Identify which cell holds the provided text, then report its [x, y] central coordinate. 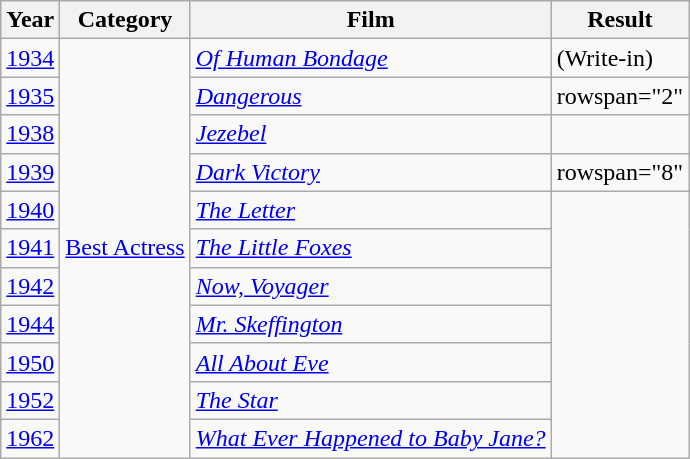
rowspan="8" [620, 172]
rowspan="2" [620, 96]
1934 [30, 58]
What Ever Happened to Baby Jane? [370, 438]
Film [370, 20]
The Letter [370, 210]
Mr. Skeffington [370, 324]
Best Actress [125, 248]
Now, Voyager [370, 286]
1940 [30, 210]
1939 [30, 172]
1944 [30, 324]
The Star [370, 400]
Result [620, 20]
(Write-in) [620, 58]
1952 [30, 400]
Dangerous [370, 96]
1938 [30, 134]
Year [30, 20]
Of Human Bondage [370, 58]
1935 [30, 96]
Jezebel [370, 134]
1950 [30, 362]
Dark Victory [370, 172]
1962 [30, 438]
All About Eve [370, 362]
Category [125, 20]
1942 [30, 286]
The Little Foxes [370, 248]
1941 [30, 248]
